Search for the cell housing the specified text and yield its (X, Y) center coordinate. 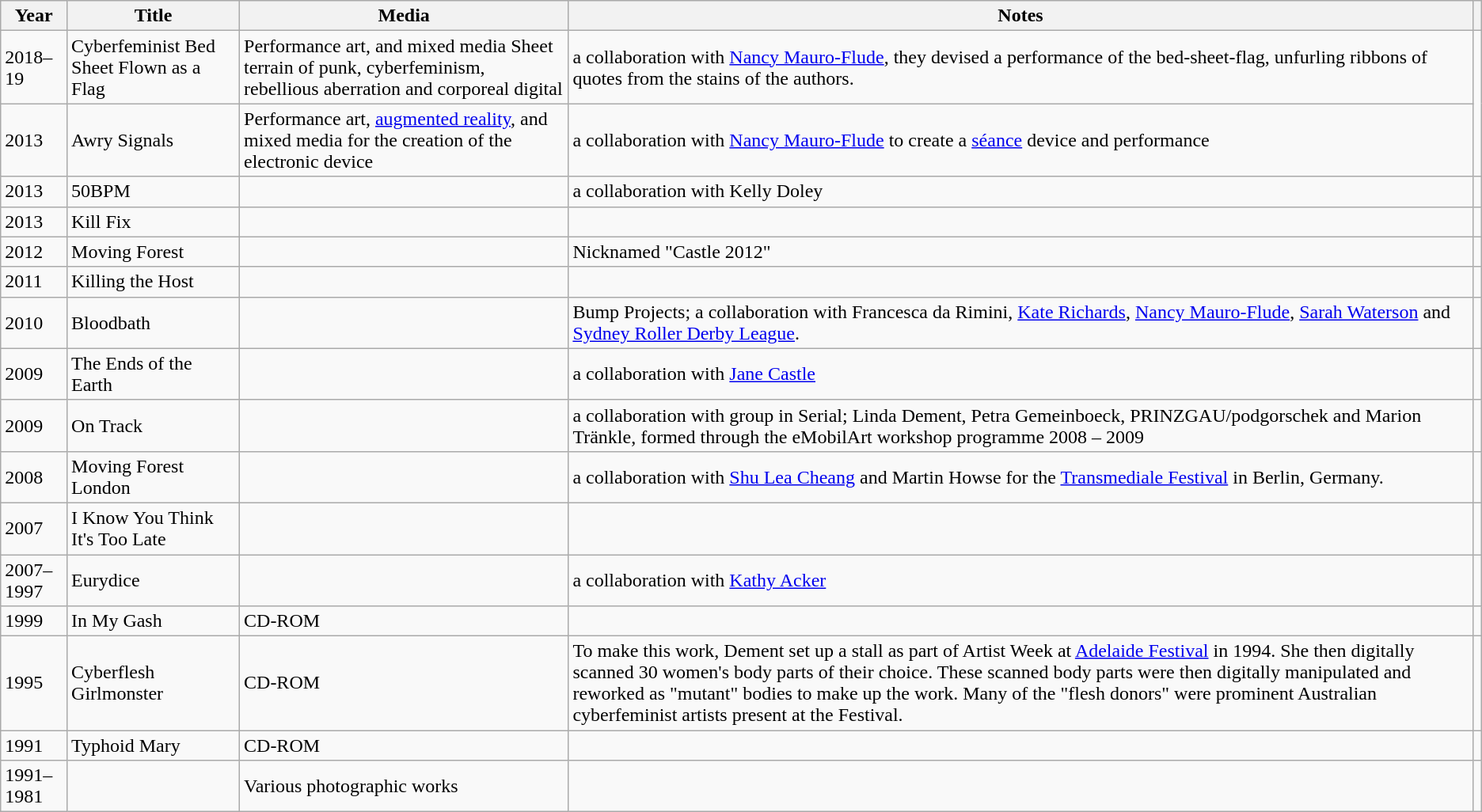
Media (404, 16)
2018–19 (34, 67)
a collaboration with Shu Lea Cheang and Martin Howse for the Transmediale Festival in Berlin, Germany. (1020, 476)
a collaboration with Kelly Doley (1020, 192)
I Know You Think It's Too Late (154, 529)
Notes (1020, 16)
Moving Forest London (154, 476)
50BPM (154, 192)
The Ends of the Earth (154, 374)
Eurydice (154, 579)
Awry Signals (154, 140)
Performance art, augmented reality, and mixed media for the creation of the electronic device (404, 140)
Moving Forest (154, 252)
1999 (34, 621)
Title (154, 16)
Year (34, 16)
2008 (34, 476)
2012 (34, 252)
a collaboration with Kathy Acker (1020, 579)
Nicknamed "Castle 2012" (1020, 252)
Various photographic works (404, 787)
2007 (34, 529)
Bump Projects; a collaboration with Francesca da Rimini, Kate Richards, Nancy Mauro-Flude, Sarah Waterson and Sydney Roller Derby League. (1020, 323)
On Track (154, 426)
Bloodbath (154, 323)
Performance art, and mixed media Sheet terrain of punk, cyberfeminism, rebellious aberration and corporeal digital (404, 67)
2010 (34, 323)
a collaboration with Nancy Mauro-Flude, they devised a performance of the bed-sheet-flag, unfurling ribbons of quotes from the stains of the authors. (1020, 67)
Typhoid Mary (154, 746)
2007–1997 (34, 579)
In My Gash (154, 621)
a collaboration with Jane Castle (1020, 374)
1991 (34, 746)
1991–1981 (34, 787)
Killing the Host (154, 282)
2011 (34, 282)
Kill Fix (154, 222)
Cyberfeminist Bed Sheet Flown as a Flag (154, 67)
Cyberflesh Girlmonster (154, 684)
a collaboration with Nancy Mauro-Flude to create a séance device and performance (1020, 140)
1995 (34, 684)
